Pinpoint the cell where the given text exists, returning its (x, y) midpoint coordinate. 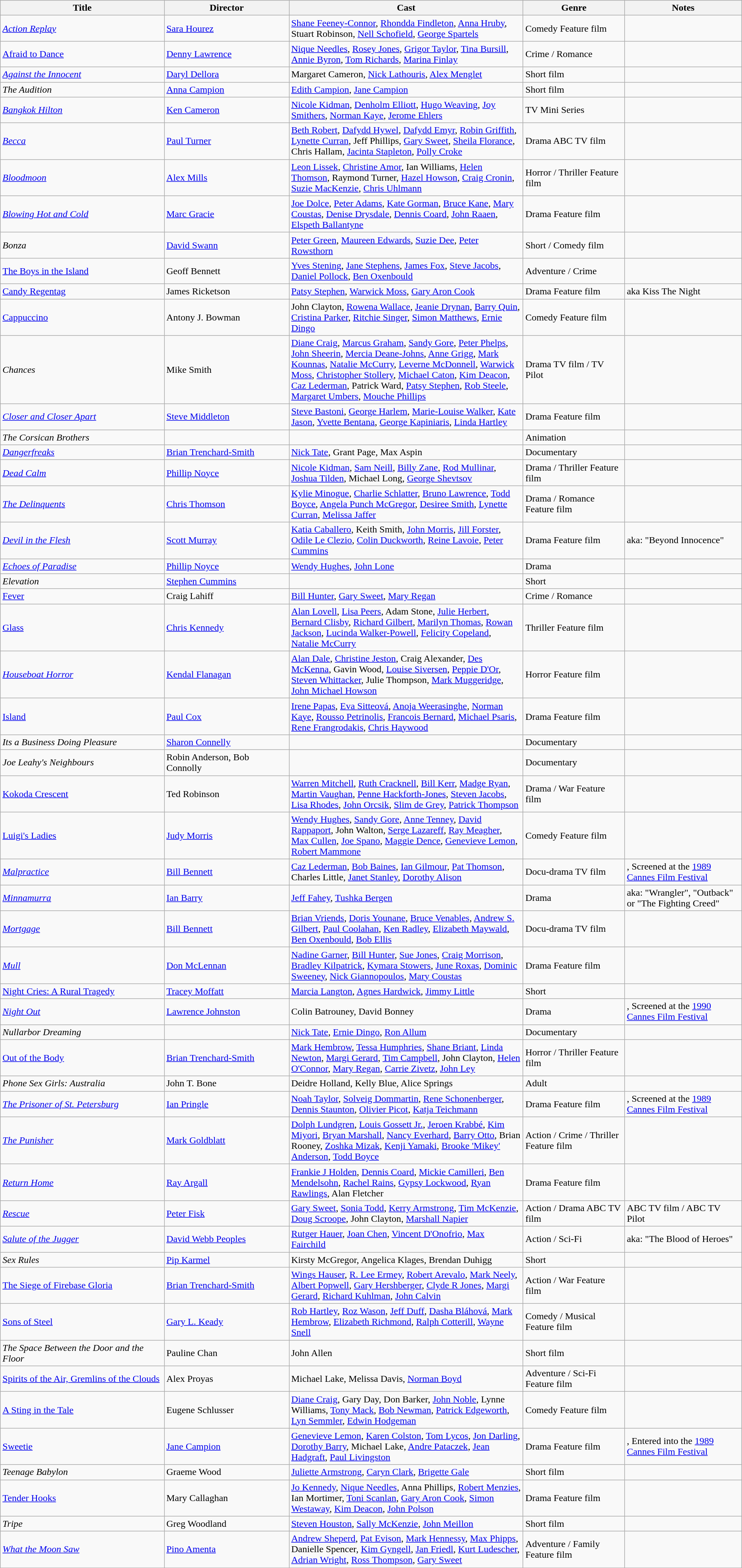
Mike Smith (227, 370)
aka: "Wrangler", "Outback" or "The Fighting Creed" (683, 898)
Robin Anderson, Bob Connolly (227, 762)
Bloodmoon (82, 177)
Sharon Connelly (227, 742)
Margaret Cameron, Nick Lathouris, Alex Menglet (406, 74)
Sweetie (82, 1446)
Irene Papas, Eva Sitteová, Anoja Weerasinghe, Norman Kaye, Rousso Petrinolis, Francois Bernard, Michael Psaris, Rene Frangrodakis, Chris Haywood (406, 716)
Chris Kennedy (227, 628)
Against the Innocent (82, 74)
Dangerfreaks (82, 452)
Wendy Hughes, John Lone (406, 566)
Tripe (82, 1524)
David Webb Peoples (227, 1239)
, Screened at the 1990 Cannes Film Festival (683, 1012)
Devil in the Flesh (82, 540)
David Swann (227, 245)
Rutger Hauer, Joan Chen, Vincent D'Onofrio, Max Fairchild (406, 1239)
Drama / Romance Feature film (574, 504)
Brian Vriends, Doris Younane, Bruce Venables, Andrew S. Gilbert, Paul Coolahan, Ken Radley, Elizabeth Maywald, Ben Oxenbould, Bob Ellis (406, 929)
Gary Sweet, Sonia Todd, Kerry Armstrong, Tim McKenzie, Doug Scroope, John Clayton, Marshall Napier (406, 1213)
A Sting in the Tale (82, 1410)
Ray Argall (227, 1182)
Blowing Hot and Cold (82, 214)
Wings Hauser, R. Lee Ermey, Robert Arevalo, Mark Neely, Albert Popwell, Gary Hershberger, Clyde R Jones, Margi Gerard, Richard Kuhlman, John Calvin (406, 1286)
Kokoda Crescent (82, 794)
Shane Feeney-Connor, Rhondda Findleton, Anna Hruby, Stuart Robinson, Nell Schofield, George Spartels (406, 29)
Pino Amenta (227, 1549)
John Allen (406, 1353)
Genevieve Lemon, Karen Colston, Tom Lycos, Jon Darling, Dorothy Barry, Michael Lake, Andre Pataczek, Jean Hadgraft, Paul Livingston (406, 1446)
Mary Callaghan (227, 1498)
Don McLennan (227, 965)
Steve Bastoni, George Harlem, Marie-Louise Walker, Kate Jason, Yvette Bentana, George Kapiniaris, Linda Hartley (406, 417)
Antony J. Bowman (227, 317)
Eugene Schlusser (227, 1410)
Bonza (82, 245)
Diane Craig, Gary Day, Don Barker, John Noble, Lynne Williams, Tony Mack, Bob Newman, Patrick Edgeworth, Lyn Semmler, Edwin Hodgeman (406, 1410)
Mull (82, 965)
Afraid to Dance (82, 54)
Malpractice (82, 872)
What the Moon Saw (82, 1549)
The Delinquents (82, 504)
Kylie Minogue, Charlie Schlatter, Bruno Lawrence, Todd Boyce, Angela Punch McGregor, Desiree Smith, Lynette Curran, Melissa Jaffer (406, 504)
Edith Campion, Jane Campion (406, 90)
John Clayton, Rowena Wallace, Jeanie Drynan, Barry Quin, Cristina Parker, Ritchie Singer, Simon Matthews, Ernie Dingo (406, 317)
Alex Proyas (227, 1379)
Genre (574, 8)
Lawrence Johnston (227, 1012)
Peter Fisk (227, 1213)
aka: "The Blood of Heroes" (683, 1239)
Tracey Moffatt (227, 991)
Kirsty McGregor, Angelica Klages, Brendan Duhigg (406, 1259)
Night Out (82, 1012)
Island (82, 716)
aka Kiss The Night (683, 291)
Return Home (82, 1182)
Sara Hourez (227, 29)
Action / Sci-Fi (574, 1239)
Cappuccino (82, 317)
Rescue (82, 1213)
Steve Middleton (227, 417)
The Corsican Brothers (82, 437)
Sex Rules (82, 1259)
Patsy Stephen, Warwick Moss, Gary Aron Cook (406, 291)
Graeme Wood (227, 1472)
Kendal Flanagan (227, 674)
Jo Kennedy, Nique Needles, Anna Phillips, Robert Menzies, Ian Mortimer, Toni Scanlan, Gary Aron Cook, Simon Westaway, Kim Deacon, John Polson (406, 1498)
Echoes of Paradise (82, 566)
Elevation (82, 581)
Craig Lahiff (227, 596)
Scott Murray (227, 540)
Juliette Armstrong, Caryn Clark, Brigette Gale (406, 1472)
Pip Karmel (227, 1259)
John T. Bone (227, 1083)
Drama ABC TV film (574, 141)
Colin Batrouney, David Bonney (406, 1012)
The Prisoner of St. Petersburg (82, 1104)
Michael Lake, Melissa Davis, Norman Boyd (406, 1379)
Gary L. Keady (227, 1322)
Cast (406, 8)
Drama / Thriller Feature film (574, 473)
Glass (82, 628)
Title (82, 8)
Houseboat Horror (82, 674)
Denny Lawrence (227, 54)
Adventure / Sci-Fi Feature film (574, 1379)
Chances (82, 370)
Bill Hunter, Gary Sweet, Mary Regan (406, 596)
Bangkok Hilton (82, 110)
Adventure / Crime (574, 271)
Geoff Bennett (227, 271)
Adult (574, 1083)
Horror Feature film (574, 674)
Dead Calm (82, 473)
Comedy / Musical Feature film (574, 1322)
Phone Sex Girls: Australia (82, 1083)
Mortgage (82, 929)
Mark Goldblatt (227, 1140)
Spirits of the Air, Gremlins of the Clouds (82, 1379)
Becca (82, 141)
Nick Tate, Grant Page, Max Aspin (406, 452)
The Space Between the Door and the Floor (82, 1353)
Salute of the Jugger (82, 1239)
Frankie J Holden, Dennis Coard, Mickie Camilleri, Ben Mendelsohn, Rachel Rains, Gypsy Lockwood, Ryan Rawlings, Alan Fletcher (406, 1182)
Jane Campion (227, 1446)
Animation (574, 437)
Alex Mills (227, 177)
The Punisher (82, 1140)
Pauline Chan (227, 1353)
The Audition (82, 90)
Thriller Feature film (574, 628)
Nullarbor Dreaming (82, 1032)
Marc Gracie (227, 214)
Anna Campion (227, 90)
Joe Dolce, Peter Adams, Kate Gorman, Bruce Kane, Mary Coustas, Denise Drysdale, Dennis Coard, John Raaen, Elspeth Ballantyne (406, 214)
ABC TV film / ABC TV Pilot (683, 1213)
Notes (683, 8)
James Ricketson (227, 291)
Action / Drama ABC TV film (574, 1213)
Closer and Closer Apart (82, 417)
Joe Leahy's Neighbours (82, 762)
Fever (82, 596)
Ian Pringle (227, 1104)
, Entered into the 1989 Cannes Film Festival (683, 1446)
Judy Morris (227, 836)
Luigi's Ladies (82, 836)
Drama TV film / TV Pilot (574, 370)
Katia Caballero, Keith Smith, John Morris, Jill Forster, Odile Le Clezio, Colin Duckworth, Reine Lavoie, Peter Cummins (406, 540)
Nique Needles, Rosey Jones, Grigor Taylor, Tina Bursill, Annie Byron, Tom Richards, Marina Finlay (406, 54)
Sons of Steel (82, 1322)
Action / Crime / Thriller Feature film (574, 1140)
Ian Barry (227, 898)
Its a Business Doing Pleasure (82, 742)
Ted Robinson (227, 794)
Caz Lederman, Bob Baines, Ian Gilmour, Pat Thomson, Charles Little, Janet Stanley, Dorothy Alison (406, 872)
TV Mini Series (574, 110)
Nicole Kidman, Denholm Elliott, Hugo Weaving, Joy Smithers, Norman Kaye, Jerome Ehlers (406, 110)
The Boys in the Island (82, 271)
Deidre Holland, Kelly Blue, Alice Springs (406, 1083)
Daryl Dellora (227, 74)
Chris Thomson (227, 504)
Action Replay (82, 29)
Paul Turner (227, 141)
Leon Lissek, Christine Amor, Ian Williams, Helen Thomson, Raymond Turner, Hazel Howson, Craig Cronin, Suzie MacKenzie, Chris Uhlmann (406, 177)
Candy Regentag (82, 291)
Night Cries: A Rural Tragedy (82, 991)
Drama / War Feature film (574, 794)
Teenage Babylon (82, 1472)
Noah Taylor, Solveig Dommartin, Rene Schonenberger, Dennis Staunton, Olivier Picot, Katja Teichmann (406, 1104)
Jeff Fahey, Tushka Bergen (406, 898)
Paul Cox (227, 716)
Ken Cameron (227, 110)
The Siege of Firebase Gloria (82, 1286)
Marcia Langton, Agnes Hardwick, Jimmy Little (406, 991)
Greg Woodland (227, 1524)
Rob Hartley, Roz Wason, Jeff Duff, Dasha Bláhová, Mark Hembrow, Elizabeth Richmond, Ralph Cotterill, Wayne Snell (406, 1322)
Tender Hooks (82, 1498)
Peter Green, Maureen Edwards, Suzie Dee, Peter Rowsthorn (406, 245)
Director (227, 8)
Adventure / Family Feature film (574, 1549)
Action / War Feature film (574, 1286)
Yves Stening, Jane Stephens, James Fox, Steve Jacobs, Daniel Pollock, Ben Oxenbould (406, 271)
Short / Comedy film (574, 245)
Nicole Kidman, Sam Neill, Billy Zane, Rod Mullinar, Joshua Tilden, Michael Long, George Shevtsov (406, 473)
Minnamurra (82, 898)
aka: "Beyond Innocence" (683, 540)
Steven Houston, Sally McKenzie, John Meillon (406, 1524)
Out of the Body (82, 1058)
Stephen Cummins (227, 581)
Nick Tate, Ernie Dingo, Ron Allum (406, 1032)
